Detect which cell encompasses the target text, then output its (X, Y) center coordinate. 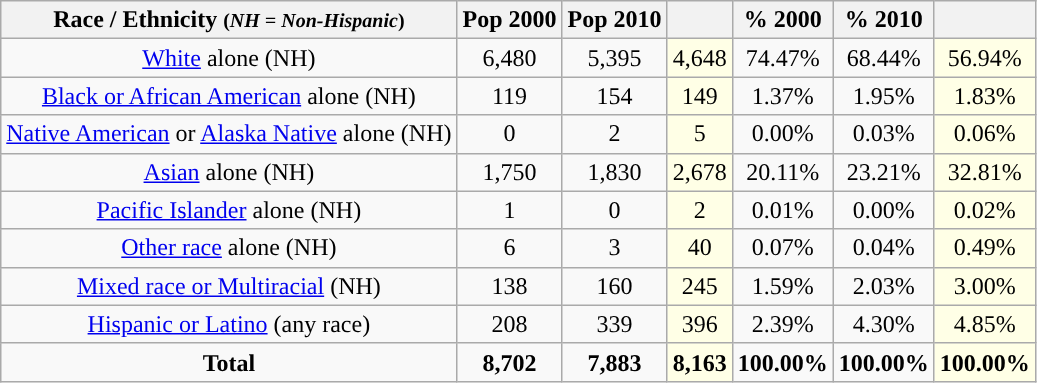
2.39% (782, 324)
Black or African American alone (NH) (229, 96)
8,702 (510, 362)
White alone (NH) (229, 58)
6,480 (510, 58)
160 (614, 286)
1.59% (782, 286)
396 (700, 324)
Race / Ethnicity (NH = Non-Hispanic) (229, 20)
8,163 (700, 362)
Pop 2000 (510, 20)
20.11% (782, 172)
0.03% (884, 134)
245 (700, 286)
Pop 2010 (614, 20)
23.21% (884, 172)
149 (700, 96)
6 (510, 248)
119 (510, 96)
1.83% (984, 96)
2.03% (884, 286)
4.85% (984, 324)
Mixed race or Multiracial (NH) (229, 286)
% 2000 (782, 20)
Pacific Islander alone (NH) (229, 210)
5 (700, 134)
4,648 (700, 58)
68.44% (884, 58)
0.07% (782, 248)
Total (229, 362)
2,678 (700, 172)
74.47% (782, 58)
Asian alone (NH) (229, 172)
3.00% (984, 286)
0.06% (984, 134)
1.95% (884, 96)
40 (700, 248)
208 (510, 324)
32.81% (984, 172)
1,750 (510, 172)
Other race alone (NH) (229, 248)
1.37% (782, 96)
7,883 (614, 362)
1,830 (614, 172)
138 (510, 286)
1 (510, 210)
0.01% (782, 210)
Hispanic or Latino (any race) (229, 324)
% 2010 (884, 20)
3 (614, 248)
56.94% (984, 58)
5,395 (614, 58)
0.49% (984, 248)
4.30% (884, 324)
154 (614, 96)
339 (614, 324)
0.02% (984, 210)
Native American or Alaska Native alone (NH) (229, 134)
0.04% (884, 248)
